For the text-containing cell, return its midpoint in (X, Y) coordinate format. 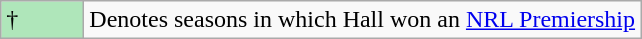
Denotes seasons in which Hall won an NRL Premiership (362, 20)
† (42, 20)
